Scan for the cell matching the given text and deliver its (x, y) coordinate at center. 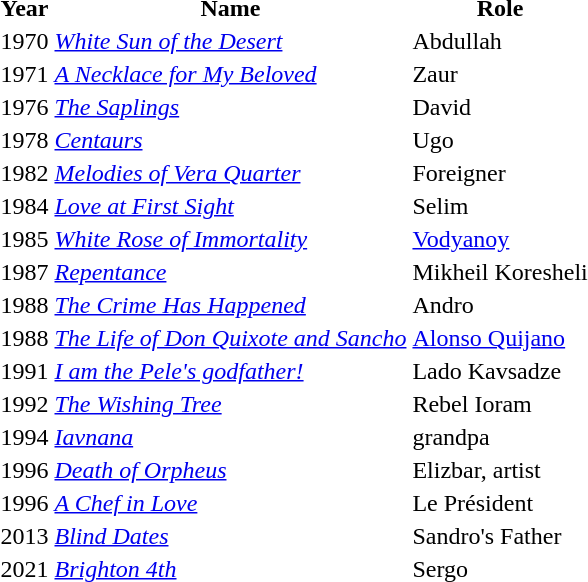
The Saplings (230, 107)
A Chef in Love (230, 503)
Love at First Sight (230, 206)
A Necklace for My Beloved (230, 74)
The Life of Don Quixote and Sancho (230, 338)
White Sun of the Desert (230, 41)
Repentance (230, 272)
I am the Pele's godfather! (230, 371)
Centaurs (230, 140)
Iavnana (230, 437)
Death of Orpheus (230, 470)
The Crime Has Happened (230, 305)
White Rose of Immortality (230, 239)
Melodies of Vera Quarter (230, 173)
The Wishing Tree (230, 404)
Blind Dates (230, 536)
